Detect which cell encompasses the target text, then output its (X, Y) center coordinate. 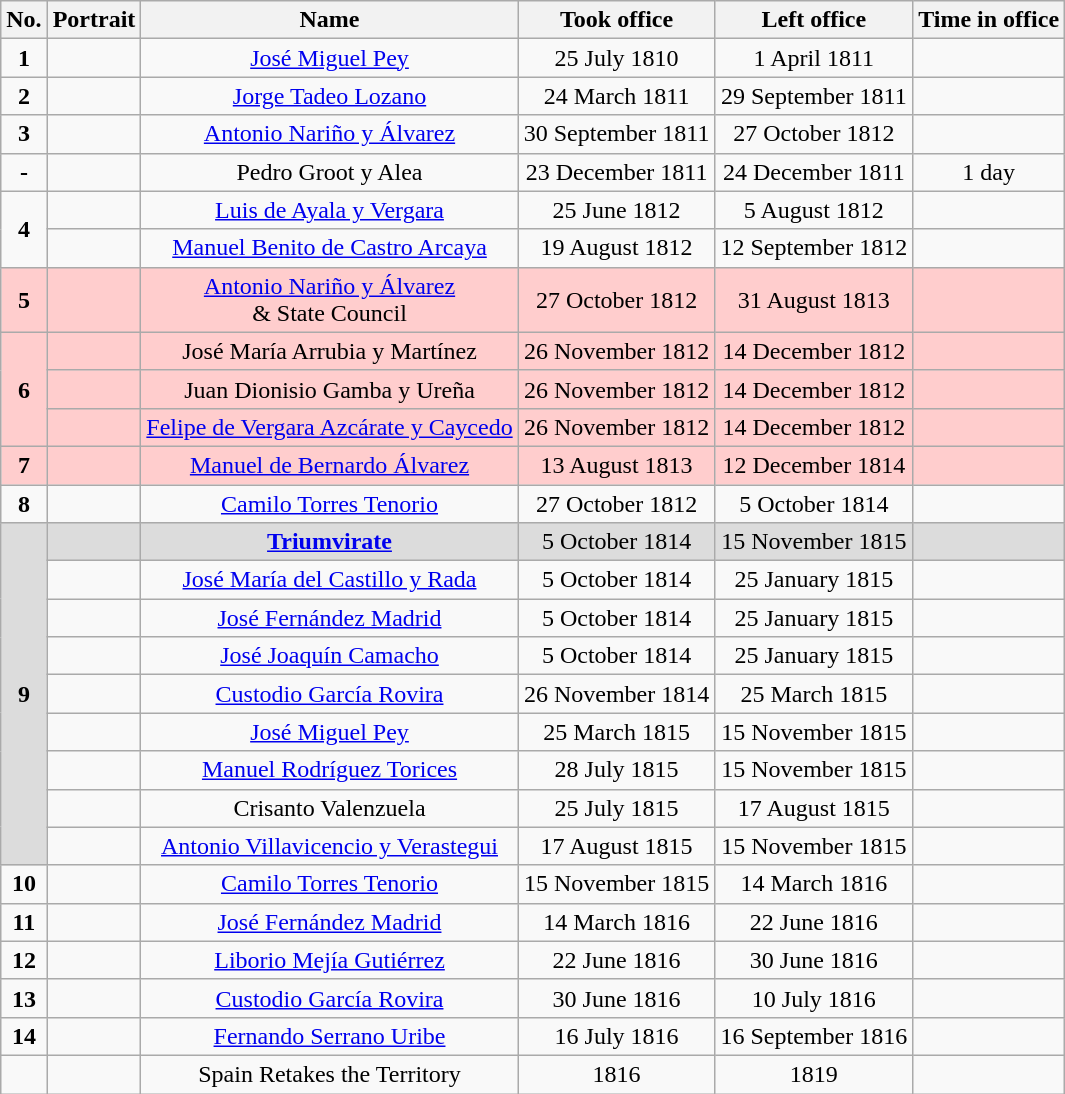
29 September 1811 (814, 96)
10 (24, 884)
25 July 1810 (616, 58)
José María Arrubia y Martínez (330, 351)
José María del Castillo y Rada (330, 580)
26 November 1814 (616, 694)
Manuel de Bernardo Álvarez (330, 465)
Manuel Rodríguez Torices (330, 770)
Juan Dionisio Gamba y Ureña (330, 389)
24 March 1811 (616, 96)
Manuel Benito de Castro Arcaya (330, 248)
5 August 1812 (814, 210)
Crisanto Valenzuela (330, 808)
25 July 1815 (616, 808)
Jorge Tadeo Lozano (330, 96)
30 September 1811 (616, 134)
José Joaquín Camacho (330, 656)
1 April 1811 (814, 58)
13 (24, 998)
14 (24, 1036)
1 day (989, 172)
No. (24, 20)
Took office (616, 20)
28 July 1815 (616, 770)
Antonio Villavicencio y Verastegui (330, 846)
- (24, 172)
3 (24, 134)
5 (24, 300)
Pedro Groot y Alea (330, 172)
8 (24, 503)
Time in office (989, 20)
19 August 1812 (616, 248)
31 August 1813 (814, 300)
11 (24, 922)
Portrait (94, 20)
12 December 1814 (814, 465)
Felipe de Vergara Azcárate y Caycedo (330, 427)
13 August 1813 (616, 465)
Left office (814, 20)
2 (24, 96)
Triumvirate (330, 542)
12 September 1812 (814, 248)
1819 (814, 1074)
24 December 1811 (814, 172)
16 September 1816 (814, 1036)
16 July 1816 (616, 1036)
1 (24, 58)
Name (330, 20)
Antonio Nariño y Álvarez (330, 134)
9 (24, 694)
Liborio Mejía Gutiérrez (330, 960)
Antonio Nariño y Álvarez& State Council (330, 300)
23 December 1811 (616, 172)
1816 (616, 1074)
Luis de Ayala y Vergara (330, 210)
Spain Retakes the Territory (330, 1074)
6 (24, 389)
7 (24, 465)
4 (24, 229)
12 (24, 960)
25 June 1812 (616, 210)
Fernando Serrano Uribe (330, 1036)
10 July 1816 (814, 998)
